Extract the (x, y) coordinate from the center of the cell holding the provided text.  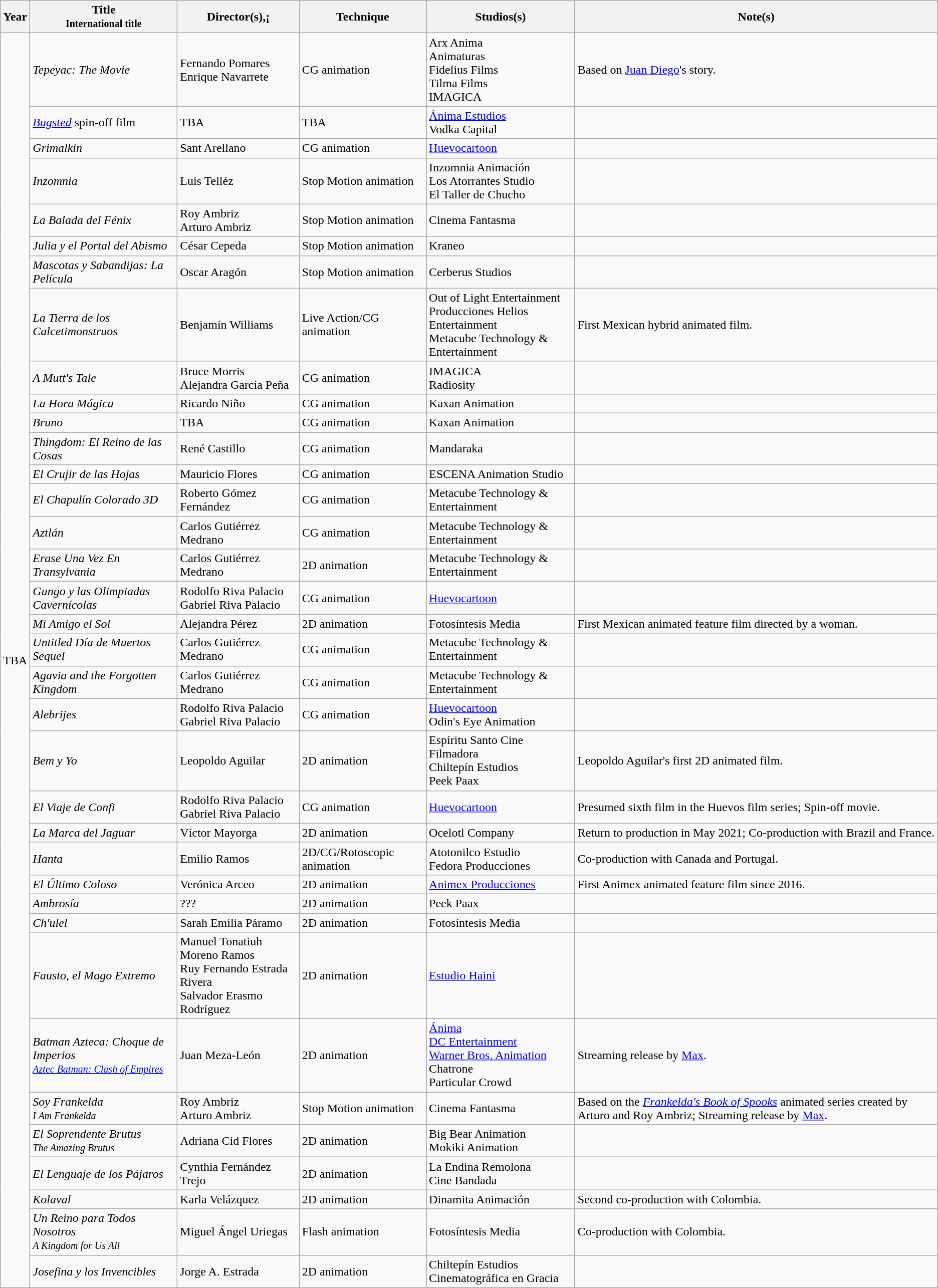
Dinamita Animación (501, 1199)
Inzomnia AnimaciónLos Atorrantes StudioEl Taller de Chucho (501, 181)
Flash animation (363, 1232)
Untitled Día de Muertos Sequel (104, 649)
La Endina RemolonaCine Bandada (501, 1173)
El Chapulín Colorado 3D (104, 500)
Mauricio Flores (239, 474)
ESCENA Animation Studio (501, 474)
La Hora Mágica (104, 403)
Kolaval (104, 1199)
El Último Coloso (104, 884)
Espíritu Santo CineFilmadoraChiltepín EstudiosPeek Paax (501, 760)
Un Reino para Todos NosotrosA Kingdom for Us All (104, 1232)
First Mexican animated feature film directed by a woman. (756, 624)
Return to production in May 2021; Co-production with Brazil and France. (756, 833)
El Viaje de Confi (104, 807)
Atotonilco EstudioFedora Producciones (501, 859)
Thingdom: El Reino de las Cosas (104, 448)
Miguel Ángel Uriegas (239, 1232)
Oscar Aragón (239, 272)
Agavia and the Forgotten Kingdom (104, 682)
Streaming release by Max. (756, 1056)
Mi Amigo el Sol (104, 624)
Mandaraka (501, 448)
Estudio Haini (501, 976)
El Soprendente BrutusThe Amazing Brutus (104, 1141)
Cynthia Fernández Trejo (239, 1173)
Presumed sixth film in the Huevos film series; Spin-off movie. (756, 807)
Chiltepín EstudiosCinematográfica en Gracia (501, 1271)
Ánima EstudiosVodka Capital (501, 122)
Jorge A. Estrada (239, 1271)
Year (15, 17)
Tepeyac: The Movie (104, 70)
Batman Azteca: Choque de ImperiosAztec Batman: Clash of Empires (104, 1056)
El Crujir de las Hojas (104, 474)
Live Action/CG animation (363, 325)
René Castillo (239, 448)
Studios(s) (501, 17)
Juan Meza-León (239, 1056)
Julia y el Portal del Abismo (104, 246)
First Animex animated feature film since 2016. (756, 884)
Hanta (104, 859)
Grimalkin (104, 148)
La Marca del Jaguar (104, 833)
TitleInternational title (104, 17)
Peek Paax (501, 903)
Bem y Yo (104, 760)
Bruno (104, 422)
Alejandra Pérez (239, 624)
A Mutt's Tale (104, 378)
Cerberus Studios (501, 272)
La Balada del Fénix (104, 220)
Karla Velázquez (239, 1199)
Luis Telléz (239, 181)
Arx AnimaAnimaturasFidelius FilmsTilma FilmsIMAGICA (501, 70)
Animex Producciones (501, 884)
Erase Una Vez En Transylvania (104, 565)
Second co-production with Colombia. (756, 1199)
Sant Arellano (239, 148)
Mascotas y Sabandijas: La Película (104, 272)
Note(s) (756, 17)
ÁnimaDC EntertainmentWarner Bros. AnimationChatroneParticular Crowd (501, 1056)
Technique (363, 17)
Fausto, el Mago Extremo (104, 976)
Director(s),¡ (239, 17)
Gungo y las Olimpiadas Cavernícolas (104, 598)
Leopoldo Aguilar (239, 760)
Verónica Arceo (239, 884)
Emilio Ramos (239, 859)
Bugsted spin-off film (104, 122)
IMAGICARadiosity (501, 378)
Manuel Tonatiuh Moreno RamosRuy Fernando Estrada RiveraSalvador Erasmo Rodríguez (239, 976)
Ocelotl Company (501, 833)
Kraneo (501, 246)
Ch'ulel (104, 922)
El Lenguaje de los Pájaros (104, 1173)
Bruce MorrisAlejandra García Peña (239, 378)
Aztlán (104, 533)
Josefina y los Invencibles (104, 1271)
Co-production with Colombia. (756, 1232)
Co-production with Canada and Portugal. (756, 859)
Ambrosía (104, 903)
Based on the Frankelda's Book of Spooks animated series created by Arturo and Roy Ambriz; Streaming release by Max. (756, 1108)
Sarah Emilia Páramo (239, 922)
César Cepeda (239, 246)
First Mexican hybrid animated film. (756, 325)
Inzomnia (104, 181)
Benjamín Williams (239, 325)
Soy FrankeldaI Am Frankelda (104, 1108)
Alebrijes (104, 714)
Fernando PomaresEnrique Navarrete (239, 70)
2D/CG/Rotoscopic animation (363, 859)
Víctor Mayorga (239, 833)
La Tierra de los Calcetimonstruos (104, 325)
Adriana Cid Flores (239, 1141)
Out of Light EntertainmentProducciones Helios EntertainmentMetacube Technology & Entertainment (501, 325)
Ricardo Niño (239, 403)
Based on Juan Diego's story. (756, 70)
Leopoldo Aguilar's first 2D animated film. (756, 760)
HuevocartoonOdin's Eye Animation (501, 714)
Roberto Gómez Fernández (239, 500)
??? (239, 903)
Big Bear AnimationMokiki Animation (501, 1141)
